Search for the cell housing the specified text and yield its (X, Y) center coordinate. 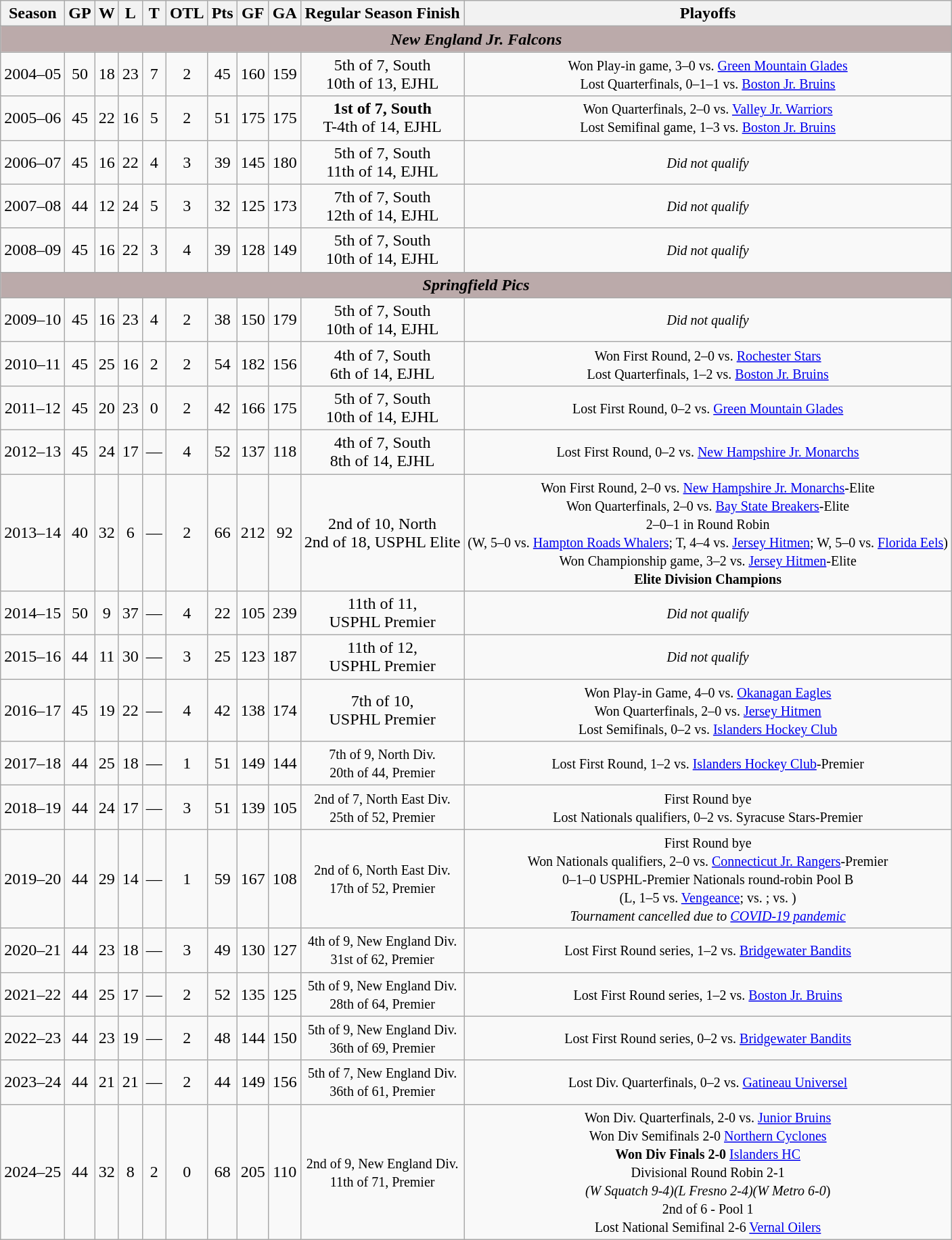
179 (284, 319)
5th of 7, South10th of 13, EJHL (382, 74)
2005–06 (32, 118)
180 (284, 162)
New England Jr. Falcons (476, 39)
11 (107, 658)
Lost First Round series, 1–2 vs. Bridgewater Bandits (708, 950)
7th of 10,USPHL Premier (382, 710)
Lost First Round, 1–2 vs. Islanders Hockey Club-Premier (708, 763)
40 (80, 532)
1st of 7, SouthT-4th of 14, EJHL (382, 118)
7th of 9, North Div.20th of 44, Premier (382, 763)
2014–15 (32, 613)
8 (130, 1172)
Lost First Round series, 1–2 vs. Boston Jr. Bruins (708, 994)
135 (253, 994)
L (130, 14)
38 (222, 319)
49 (222, 950)
123 (253, 658)
Won Play-in game, 3–0 vs. Green Mountain GladesLost Quarterfinals, 0–1–1 vs. Boston Jr. Bruins (708, 74)
20 (107, 407)
2nd of 10, North2nd of 18, USPHL Elite (382, 532)
54 (222, 364)
2022–23 (32, 1038)
Lost Div. Quarterfinals, 0–2 vs. Gatineau Universel (708, 1082)
Pts (222, 14)
110 (284, 1172)
4th of 9, New England Div.31st of 62, Premier (382, 950)
173 (284, 206)
GP (80, 14)
138 (253, 710)
137 (253, 452)
48 (222, 1038)
160 (253, 74)
174 (284, 710)
118 (284, 452)
128 (253, 250)
2006–07 (32, 162)
130 (253, 950)
Lost First Round, 0–2 vs. New Hampshire Jr. Monarchs (708, 452)
2018–19 (32, 808)
2nd of 6, North East Div.17th of 52, Premier (382, 879)
92 (284, 532)
2004–05 (32, 74)
2012–13 (32, 452)
37 (130, 613)
30 (130, 658)
2019–20 (32, 879)
Season (32, 14)
2016–17 (32, 710)
145 (253, 162)
12 (107, 206)
68 (222, 1172)
Regular Season Finish (382, 14)
W (107, 14)
4th of 7, South6th of 14, EJHL (382, 364)
2024–25 (32, 1172)
167 (253, 879)
7th of 7, South12th of 14, EJHL (382, 206)
127 (284, 950)
2023–24 (32, 1082)
Won Quarterfinals, 2–0 vs. Valley Jr. WarriorsLost Semifinal game, 1–3 vs. Boston Jr. Bruins (708, 118)
11th of 11,USPHL Premier (382, 613)
187 (284, 658)
OTL (187, 14)
2021–22 (32, 994)
6 (130, 532)
2010–11 (32, 364)
2017–18 (32, 763)
7 (154, 74)
GA (284, 14)
2011–12 (32, 407)
GF (253, 14)
2009–10 (32, 319)
14 (130, 879)
11th of 12,USPHL Premier (382, 658)
5th of 7, New England Div.36th of 61, Premier (382, 1082)
2nd of 7, North East Div.25th of 52, Premier (382, 808)
5th of 9, New England Div.36th of 69, Premier (382, 1038)
205 (253, 1172)
Won Play-in Game, 4–0 vs. Okanagan EaglesWon Quarterfinals, 2–0 vs. Jersey HitmenLost Semifinals, 0–2 vs. Islanders Hockey Club (708, 710)
Won First Round, 2–0 vs. Rochester StarsLost Quarterfinals, 1–2 vs. Boston Jr. Bruins (708, 364)
T (154, 14)
166 (253, 407)
4th of 7, South8th of 14, EJHL (382, 452)
59 (222, 879)
Playoffs (708, 14)
139 (253, 808)
159 (284, 74)
9 (107, 613)
5th of 9, New England Div.28th of 64, Premier (382, 994)
2007–08 (32, 206)
2013–14 (32, 532)
2008–09 (32, 250)
Lost First Round, 0–2 vs. Green Mountain Glades (708, 407)
Lost First Round series, 0–2 vs. Bridgewater Bandits (708, 1038)
Springfield Pics (476, 285)
182 (253, 364)
2nd of 9, New England Div.11th of 71, Premier (382, 1172)
29 (107, 879)
5th of 7, South11th of 14, EJHL (382, 162)
239 (284, 613)
108 (284, 879)
212 (253, 532)
First Round byeLost Nationals qualifiers, 0–2 vs. Syracuse Stars-Premier (708, 808)
66 (222, 532)
2020–21 (32, 950)
2015–16 (32, 658)
